For the text-containing cell, return its midpoint in [x, y] coordinate format. 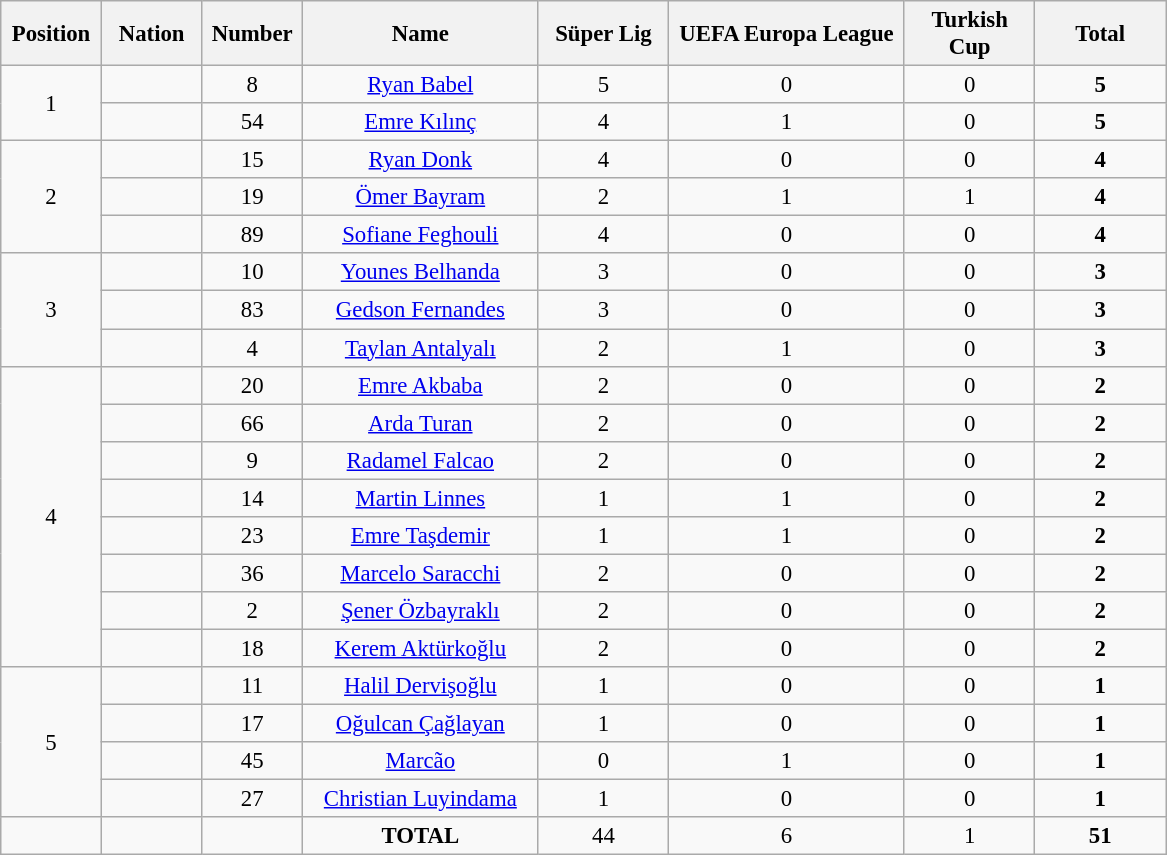
Christian Luyindama [421, 799]
51 [1100, 836]
Emre Akbaba [421, 385]
19 [252, 197]
Emre Kılınç [421, 122]
Şener Özbayraklı [421, 611]
Halil Dervişoğlu [421, 686]
18 [252, 648]
Süper Lig [604, 34]
Gedson Fernandes [421, 310]
Younes Belhanda [421, 273]
15 [252, 160]
17 [252, 724]
Number [252, 34]
Sofiane Feghouli [421, 235]
45 [252, 761]
Taylan Antalyalı [421, 348]
6 [787, 836]
TOTAL [421, 836]
66 [252, 423]
Ryan Babel [421, 85]
Nation [152, 34]
Emre Taşdemir [421, 536]
Name [421, 34]
Oğulcan Çağlayan [421, 724]
27 [252, 799]
Ryan Donk [421, 160]
89 [252, 235]
8 [252, 85]
Position [52, 34]
Total [1100, 34]
23 [252, 536]
Marcão [421, 761]
Kerem Aktürkoğlu [421, 648]
Ömer Bayram [421, 197]
14 [252, 498]
83 [252, 310]
Radamel Falcao [421, 460]
Marcelo Saracchi [421, 573]
Arda Turan [421, 423]
9 [252, 460]
20 [252, 385]
11 [252, 686]
UEFA Europa League [787, 34]
Martin Linnes [421, 498]
Turkish Cup [970, 34]
44 [604, 836]
36 [252, 573]
10 [252, 273]
54 [252, 122]
